Identify which cell holds the provided text, then report its [x, y] central coordinate. 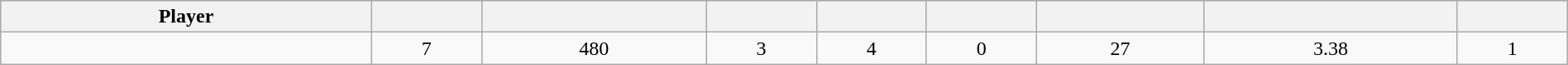
7 [427, 48]
0 [981, 48]
3.38 [1331, 48]
480 [594, 48]
1 [1512, 48]
27 [1120, 48]
3 [761, 48]
4 [872, 48]
Player [186, 17]
